Provide the [X, Y] coordinate of the cell's center where the given text is located.  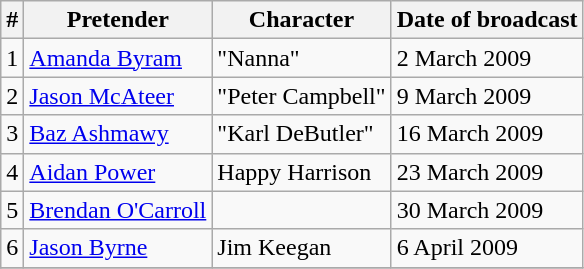
30 March 2009 [487, 210]
6 April 2009 [487, 248]
Character [302, 20]
Brendan O'Carroll [118, 210]
1 [12, 58]
"Peter Campbell" [302, 96]
4 [12, 172]
3 [12, 134]
2 March 2009 [487, 58]
16 March 2009 [487, 134]
9 March 2009 [487, 96]
5 [12, 210]
23 March 2009 [487, 172]
Aidan Power [118, 172]
"Nanna" [302, 58]
Jason Byrne [118, 248]
6 [12, 248]
2 [12, 96]
# [12, 20]
"Karl DeButler" [302, 134]
Jim Keegan [302, 248]
Date of broadcast [487, 20]
Amanda Byram [118, 58]
Happy Harrison [302, 172]
Pretender [118, 20]
Baz Ashmawy [118, 134]
Jason McAteer [118, 96]
